Output the [x, y] coordinate of the center of the cell containing the given text.  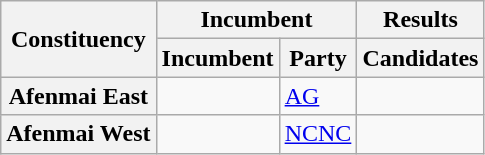
Candidates [420, 58]
AG [318, 96]
NCNC [318, 134]
Constituency [78, 39]
Afenmai East [78, 96]
Party [318, 58]
Afenmai West [78, 134]
Results [420, 20]
